Find where the given text appears and provide that cell's center as (X, Y) coordinate. 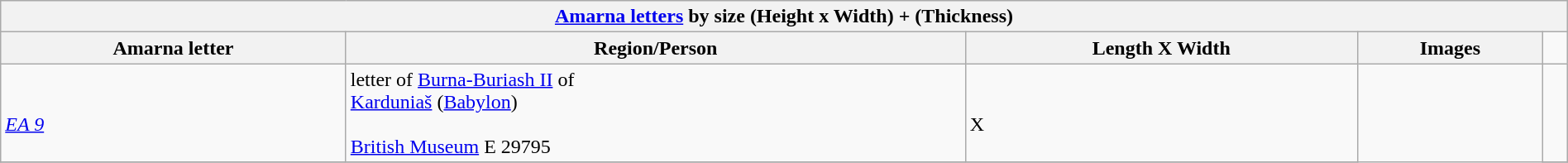
Images (1450, 48)
Amarna letter (174, 48)
Region/Person (655, 48)
EA 9 (174, 113)
Amarna letters by size (Height x Width) + (Thickness) (784, 17)
Length X Width (1161, 48)
letter of Burna-Buriash II of Karduniaš (Babylon) British Museum E 29795 (655, 113)
X (1161, 113)
